Identify which cell holds the provided text, then report its (X, Y) central coordinate. 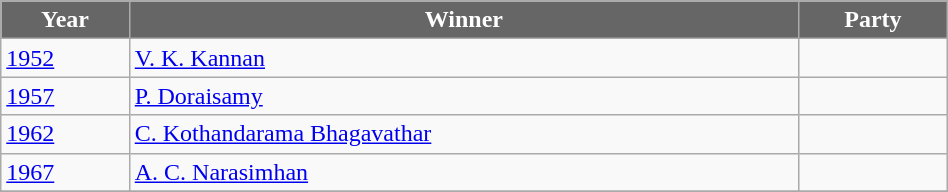
Party (872, 20)
Winner (464, 20)
1967 (65, 172)
P. Doraisamy (464, 96)
1952 (65, 58)
1957 (65, 96)
Year (65, 20)
1962 (65, 134)
V. K. Kannan (464, 58)
C. Kothandarama Bhagavathar (464, 134)
A. C. Narasimhan (464, 172)
